Capture the cell that displays the provided text and extract its (X, Y) central coordinate. 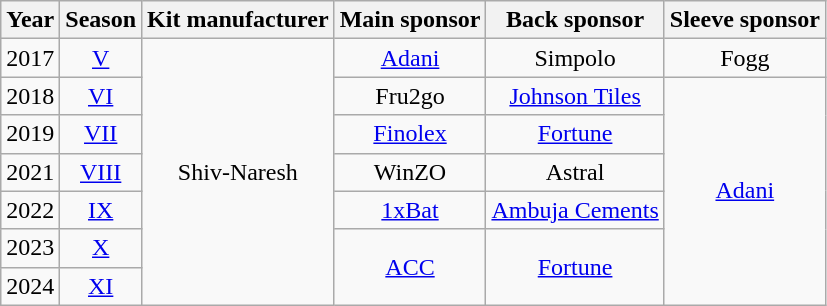
VI (101, 96)
Finolex (410, 134)
X (101, 248)
ACC (410, 267)
Season (101, 20)
Simpolo (575, 58)
IX (101, 210)
Back sponsor (575, 20)
2021 (30, 172)
Sleeve sponsor (744, 20)
2019 (30, 134)
Fogg (744, 58)
Year (30, 20)
2023 (30, 248)
VIII (101, 172)
Astral (575, 172)
1xBat (410, 210)
Shiv-Naresh (238, 172)
VII (101, 134)
2024 (30, 286)
2018 (30, 96)
Fru2go (410, 96)
2022 (30, 210)
V (101, 58)
XI (101, 286)
Kit manufacturer (238, 20)
2017 (30, 58)
Main sponsor (410, 20)
Johnson Tiles (575, 96)
Ambuja Cements (575, 210)
WinZO (410, 172)
